Detect which cell encompasses the target text, then output its (X, Y) center coordinate. 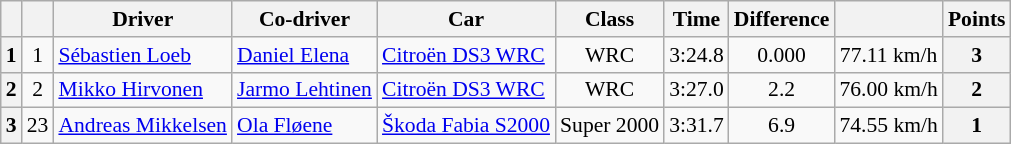
77.11 km/h (888, 55)
Super 2000 (610, 126)
Sébastien Loeb (142, 55)
6.9 (782, 126)
74.55 km/h (888, 126)
Difference (782, 19)
Daniel Elena (304, 55)
Time (696, 19)
Points (977, 19)
Driver (142, 19)
3:24.8 (696, 55)
Ola Fløene (304, 126)
Co-driver (304, 19)
2.2 (782, 90)
76.00 km/h (888, 90)
23 (38, 126)
Škoda Fabia S2000 (466, 126)
3:27.0 (696, 90)
Mikko Hirvonen (142, 90)
Class (610, 19)
Car (466, 19)
0.000 (782, 55)
Jarmo Lehtinen (304, 90)
3:31.7 (696, 126)
Andreas Mikkelsen (142, 126)
